Capture the cell that displays the provided text and extract its (X, Y) central coordinate. 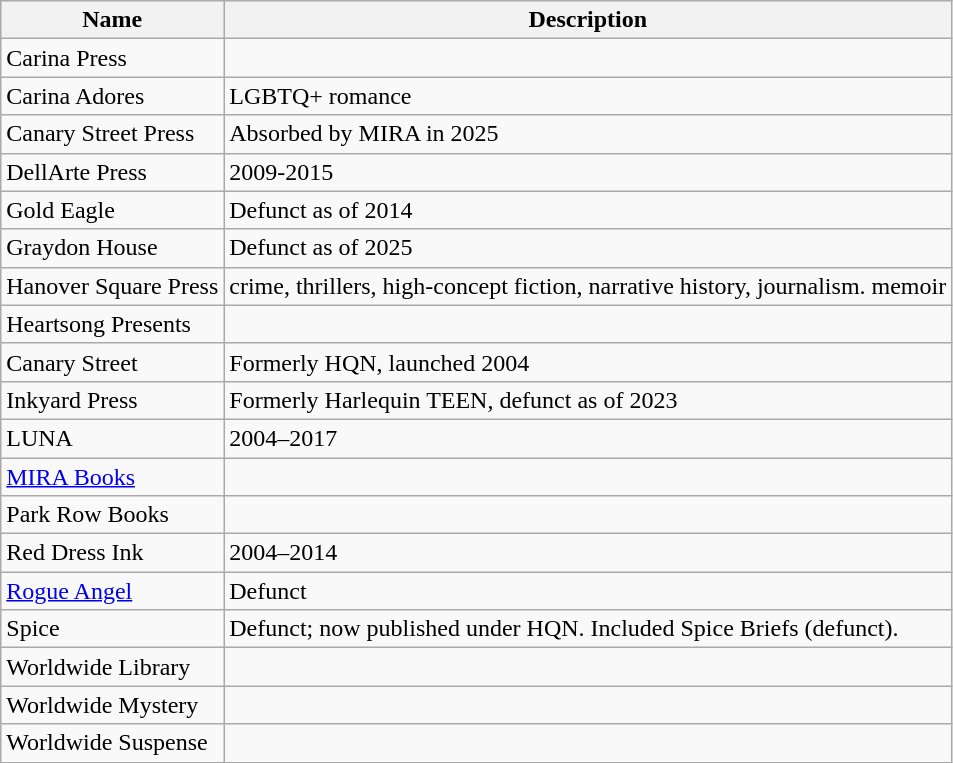
Worldwide Suspense (112, 743)
LUNA (112, 438)
Formerly HQN, launched 2004 (588, 362)
Rogue Angel (112, 591)
Canary Street Press (112, 134)
Worldwide Mystery (112, 705)
crime, thrillers, high-concept fiction, narrative history, journalism. memoir (588, 286)
2009-2015 (588, 172)
Defunct as of 2025 (588, 248)
Name (112, 20)
Hanover Square Press (112, 286)
Carina Adores (112, 96)
Absorbed by MIRA in 2025 (588, 134)
Formerly Harlequin TEEN, defunct as of 2023 (588, 400)
DellArte Press (112, 172)
Red Dress Ink (112, 553)
MIRA Books (112, 477)
Inkyard Press (112, 400)
Defunct; now published under HQN. Included Spice Briefs (defunct). (588, 629)
Heartsong Presents (112, 324)
Canary Street (112, 362)
2004–2014 (588, 553)
Defunct as of 2014 (588, 210)
Spice (112, 629)
Carina Press (112, 58)
Gold Eagle (112, 210)
2004–2017 (588, 438)
Worldwide Library (112, 667)
Description (588, 20)
LGBTQ+ romance (588, 96)
Graydon House (112, 248)
Park Row Books (112, 515)
Defunct (588, 591)
